For the text-containing cell, return its midpoint in (X, Y) coordinate format. 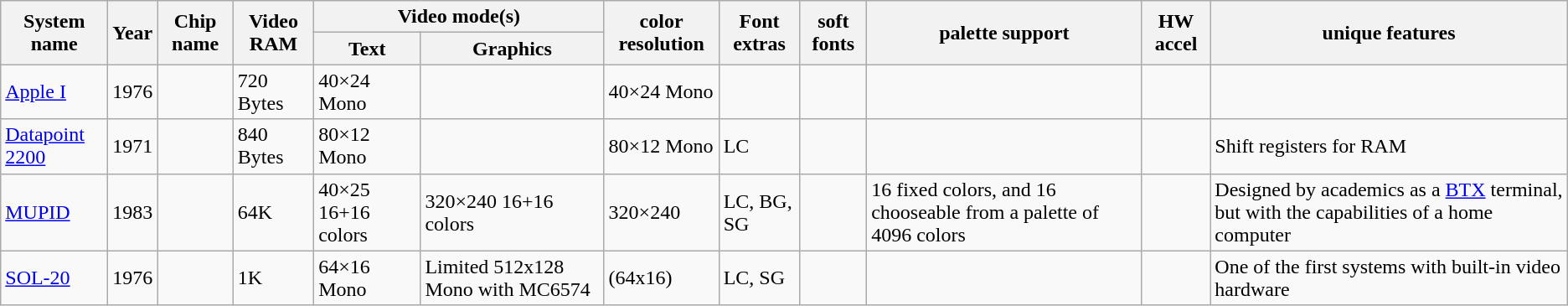
(64x16) (662, 278)
Designed by academics as a BTX terminal, but with the capabilities of a home computer (1389, 212)
720 Bytes (273, 92)
64K (273, 212)
System name (54, 33)
Year (132, 33)
1K (273, 278)
HW accel (1176, 33)
unique features (1389, 33)
Limited 512x128 Mono with MC6574 (513, 278)
320×240 (662, 212)
40×25 16+16 colors (367, 212)
Datapoint 2200 (54, 146)
One of the first systems with built-in video hardware (1389, 278)
840 Bytes (273, 146)
Graphics (513, 49)
Video RAM (273, 33)
color resolution (662, 33)
LC (759, 146)
SOL-20 (54, 278)
LC, SG (759, 278)
Video mode(s) (459, 17)
1983 (132, 212)
Shift registers for RAM (1389, 146)
Chip name (195, 33)
1971 (132, 146)
Apple I (54, 92)
64×16 Mono (367, 278)
soft fonts (833, 33)
LC, BG, SG (759, 212)
Text (367, 49)
palette support (1005, 33)
MUPID (54, 212)
16 fixed colors, and 16 chooseable from a palette of 4096 colors (1005, 212)
320×240 16+16 colors (513, 212)
Font extras (759, 33)
